Find where the given text appears and provide that cell's center as [X, Y] coordinate. 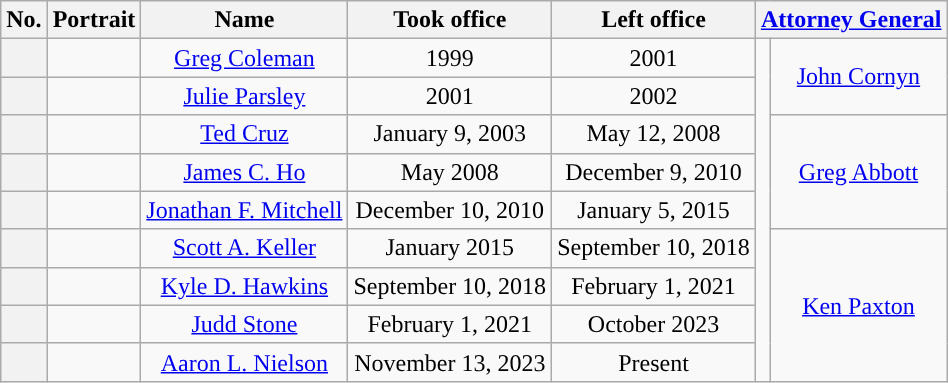
December 10, 2010 [450, 210]
Julie Parsley [244, 96]
No. [24, 20]
Took office [450, 20]
Greg Abbott [858, 172]
January 9, 2003 [450, 134]
Judd Stone [244, 324]
May 2008 [450, 172]
May 12, 2008 [654, 134]
October 2023 [654, 324]
John Cornyn [858, 77]
Jonathan F. Mitchell [244, 210]
December 9, 2010 [654, 172]
January 2015 [450, 248]
Kyle D. Hawkins [244, 286]
Portrait [94, 20]
Left office [654, 20]
2002 [654, 96]
Present [654, 362]
Attorney General [851, 20]
November 13, 2023 [450, 362]
January 5, 2015 [654, 210]
Ken Paxton [858, 305]
Name [244, 20]
Scott A. Keller [244, 248]
Ted Cruz [244, 134]
Aaron L. Nielson [244, 362]
1999 [450, 58]
Greg Coleman [244, 58]
James C. Ho [244, 172]
